Find where the given text appears and provide that cell's center as [x, y] coordinate. 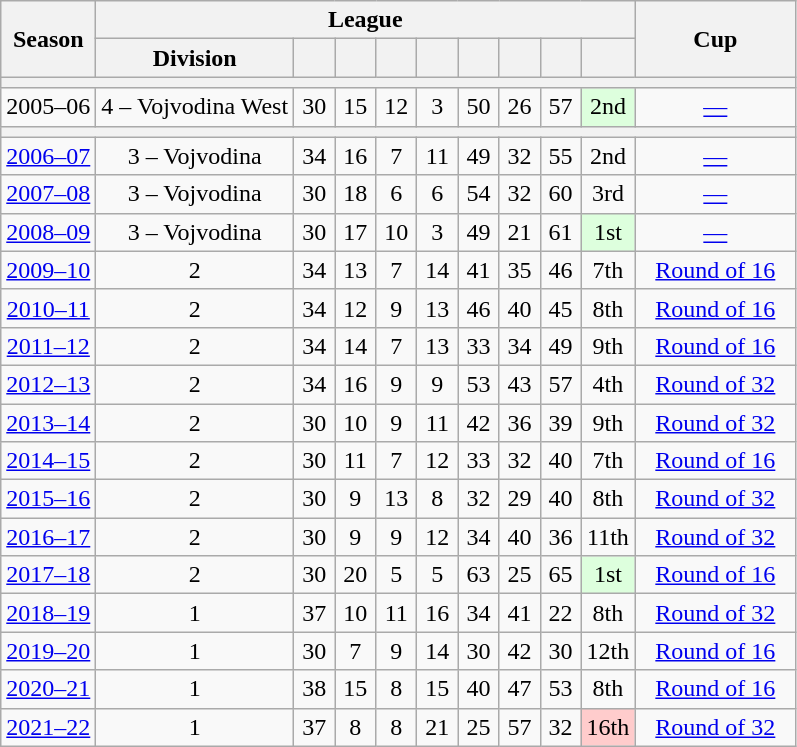
29 [520, 499]
2006–07 [48, 156]
60 [560, 194]
2007–08 [48, 194]
2018–19 [48, 613]
2021–22 [48, 727]
54 [478, 194]
35 [520, 270]
2014–15 [48, 461]
47 [520, 689]
2011–12 [48, 346]
65 [560, 575]
11th [608, 537]
63 [478, 575]
38 [314, 689]
2019–20 [48, 651]
4th [608, 384]
39 [560, 423]
2008–09 [48, 232]
2009–10 [48, 270]
2020–21 [48, 689]
League [366, 20]
12th [608, 651]
43 [520, 384]
Cup [716, 39]
55 [560, 156]
Division [195, 58]
20 [356, 575]
Season [48, 39]
2017–18 [48, 575]
26 [520, 107]
2005–06 [48, 107]
2010–11 [48, 308]
2013–14 [48, 423]
4 – Vojvodina West [195, 107]
17 [356, 232]
2015–16 [48, 499]
3rd [608, 194]
45 [560, 308]
18 [356, 194]
22 [560, 613]
50 [478, 107]
61 [560, 232]
2012–13 [48, 384]
2016–17 [48, 537]
16th [608, 727]
